Return [X, Y] of the center of cell containing provided text 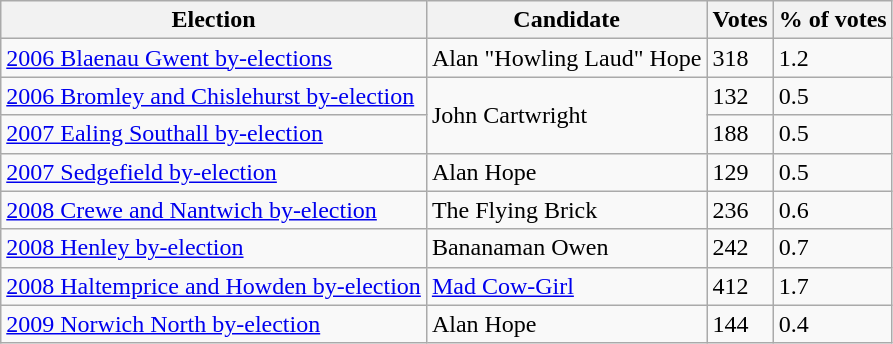
188 [740, 134]
1.2 [832, 58]
John Cartwright [566, 115]
318 [740, 58]
2008 Henley by-election [214, 248]
Alan "Howling Laud" Hope [566, 58]
The Flying Brick [566, 210]
0.4 [832, 324]
0.7 [832, 248]
144 [740, 324]
129 [740, 172]
132 [740, 96]
Candidate [566, 20]
Votes [740, 20]
2007 Ealing Southall by-election [214, 134]
Mad Cow-Girl [566, 286]
2007 Sedgefield by-election [214, 172]
2006 Blaenau Gwent by-elections [214, 58]
% of votes [832, 20]
2009 Norwich North by-election [214, 324]
412 [740, 286]
2008 Crewe and Nantwich by-election [214, 210]
Election [214, 20]
236 [740, 210]
2008 Haltemprice and Howden by-election [214, 286]
242 [740, 248]
Bananaman Owen [566, 248]
2006 Bromley and Chislehurst by-election [214, 96]
1.7 [832, 286]
0.6 [832, 210]
